Find where the given text appears and provide that cell's center as [x, y] coordinate. 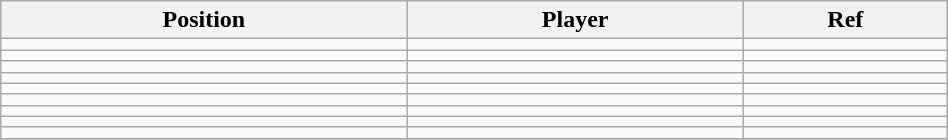
Player [576, 20]
Position [204, 20]
Ref [845, 20]
